Determine the (x, y) coordinate at the center of the cell enclosing the given text.  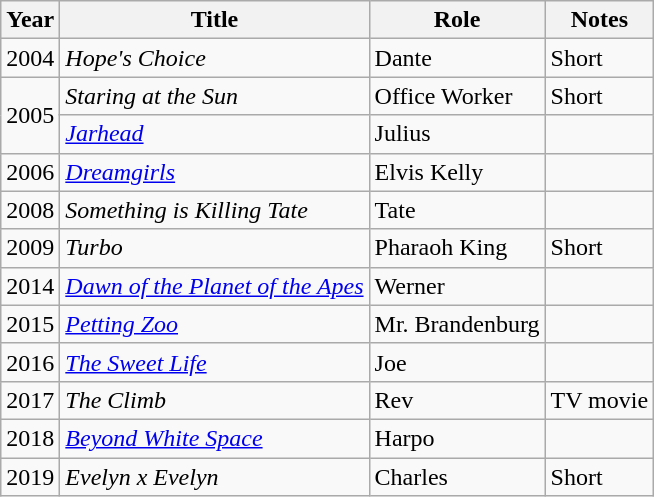
Charles (457, 477)
Rev (457, 400)
Mr. Brandenburg (457, 324)
2008 (30, 210)
Werner (457, 286)
2014 (30, 286)
Tate (457, 210)
Something is Killing Tate (214, 210)
Elvis Kelly (457, 172)
Evelyn x Evelyn (214, 477)
The Climb (214, 400)
2016 (30, 362)
2009 (30, 248)
Dreamgirls (214, 172)
Harpo (457, 438)
Title (214, 20)
2015 (30, 324)
2019 (30, 477)
Year (30, 20)
Beyond White Space (214, 438)
Pharaoh King (457, 248)
Notes (600, 20)
Dante (457, 58)
2017 (30, 400)
Jarhead (214, 134)
Joe (457, 362)
2006 (30, 172)
2004 (30, 58)
Hope's Choice (214, 58)
2005 (30, 115)
Turbo (214, 248)
2018 (30, 438)
The Sweet Life (214, 362)
Julius (457, 134)
TV movie (600, 400)
Petting Zoo (214, 324)
Staring at the Sun (214, 96)
Office Worker (457, 96)
Role (457, 20)
Dawn of the Planet of the Apes (214, 286)
